Pinpoint the cell where the given text exists, returning its (x, y) midpoint coordinate. 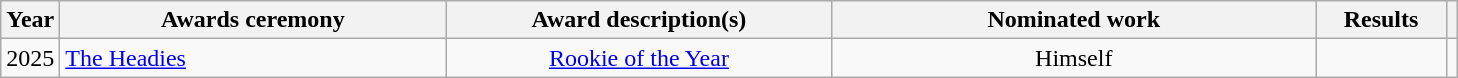
Year (30, 20)
2025 (30, 58)
Himself (1074, 58)
Rookie of the Year (639, 58)
Awards ceremony (253, 20)
Nominated work (1074, 20)
The Headies (253, 58)
Award description(s) (639, 20)
Results (1382, 20)
